For the text-containing cell, return its midpoint in [X, Y] coordinate format. 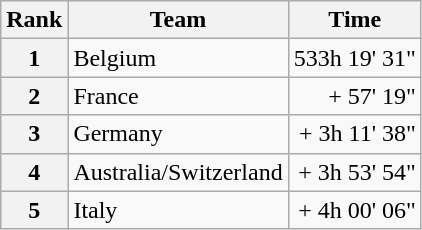
+ 57' 19" [354, 96]
+ 3h 53' 54" [354, 172]
Belgium [178, 58]
3 [34, 134]
Rank [34, 20]
+ 3h 11' 38" [354, 134]
2 [34, 96]
Australia/Switzerland [178, 172]
1 [34, 58]
Germany [178, 134]
5 [34, 210]
533h 19' 31" [354, 58]
Italy [178, 210]
Team [178, 20]
+ 4h 00' 06" [354, 210]
4 [34, 172]
France [178, 96]
Time [354, 20]
